Search for the cell housing the specified text and yield its (x, y) center coordinate. 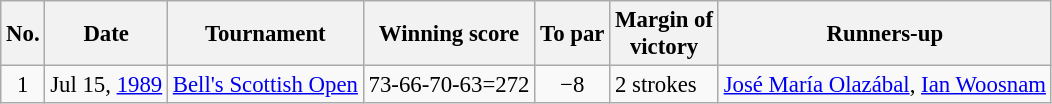
Winning score (449, 34)
To par (572, 34)
−8 (572, 85)
Bell's Scottish Open (266, 85)
1 (23, 85)
Jul 15, 1989 (106, 85)
Margin ofvictory (664, 34)
73-66-70-63=272 (449, 85)
Runners-up (884, 34)
Tournament (266, 34)
José María Olazábal, Ian Woosnam (884, 85)
Date (106, 34)
No. (23, 34)
2 strokes (664, 85)
